Determine the [x, y] coordinate at the center of the cell enclosing the given text.  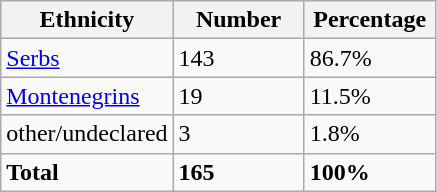
1.8% [370, 134]
Percentage [370, 20]
143 [238, 58]
165 [238, 172]
11.5% [370, 96]
86.7% [370, 58]
Montenegrins [87, 96]
other/undeclared [87, 134]
Total [87, 172]
100% [370, 172]
Ethnicity [87, 20]
3 [238, 134]
Number [238, 20]
19 [238, 96]
Serbs [87, 58]
